Search for the cell housing the specified text and yield its (X, Y) center coordinate. 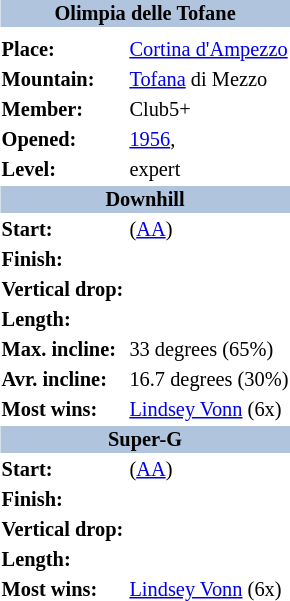
Olimpia delle Tofane (145, 14)
Super-G (145, 440)
Max. incline: (62, 350)
Place: (62, 50)
Tofana di Mezzo (209, 80)
expert (209, 170)
Lindsey Vonn (6x) (209, 410)
Most wins: (62, 410)
Level: (62, 170)
1956, (209, 140)
Mountain: (62, 80)
Cortina d'Ampezzo (209, 50)
Opened: (62, 140)
Club5+ (209, 110)
Avr. incline: (62, 380)
16.7 degrees (30%) (209, 380)
33 degrees (65%) (209, 350)
Member: (62, 110)
Downhill (145, 200)
